Detect which cell encompasses the target text, then output its [X, Y] center coordinate. 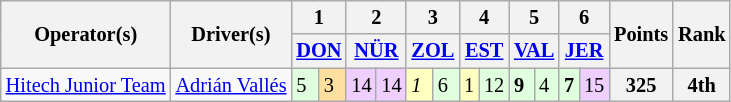
325 [641, 85]
Rank [702, 34]
ZOL [432, 51]
Adrián Vallés [232, 85]
12 [494, 85]
JER [584, 51]
9 [522, 85]
Driver(s) [232, 34]
VAL [534, 51]
Operator(s) [86, 34]
2 [376, 17]
7 [569, 85]
EST [484, 51]
NÜR [376, 51]
Hitech Junior Team [86, 85]
4th [702, 85]
DON [318, 51]
15 [594, 85]
Points [641, 34]
